For the text-containing cell, return its midpoint in [x, y] coordinate format. 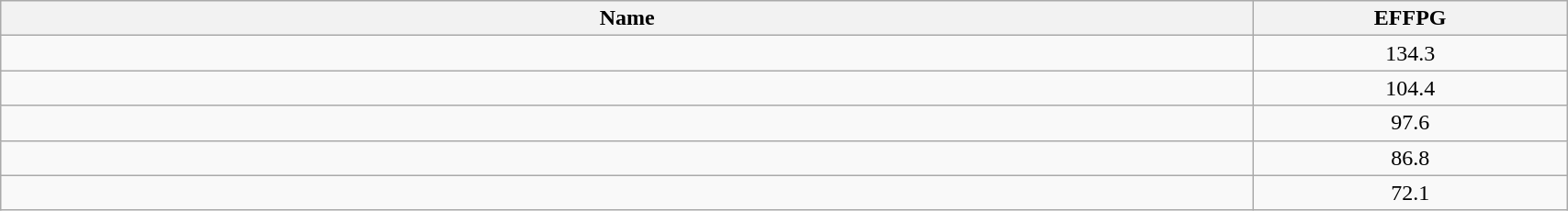
86.8 [1411, 158]
104.4 [1411, 88]
EFFPG [1411, 18]
72.1 [1411, 193]
Name [627, 18]
134.3 [1411, 53]
97.6 [1411, 123]
